Identify which cell holds the provided text, then report its (x, y) central coordinate. 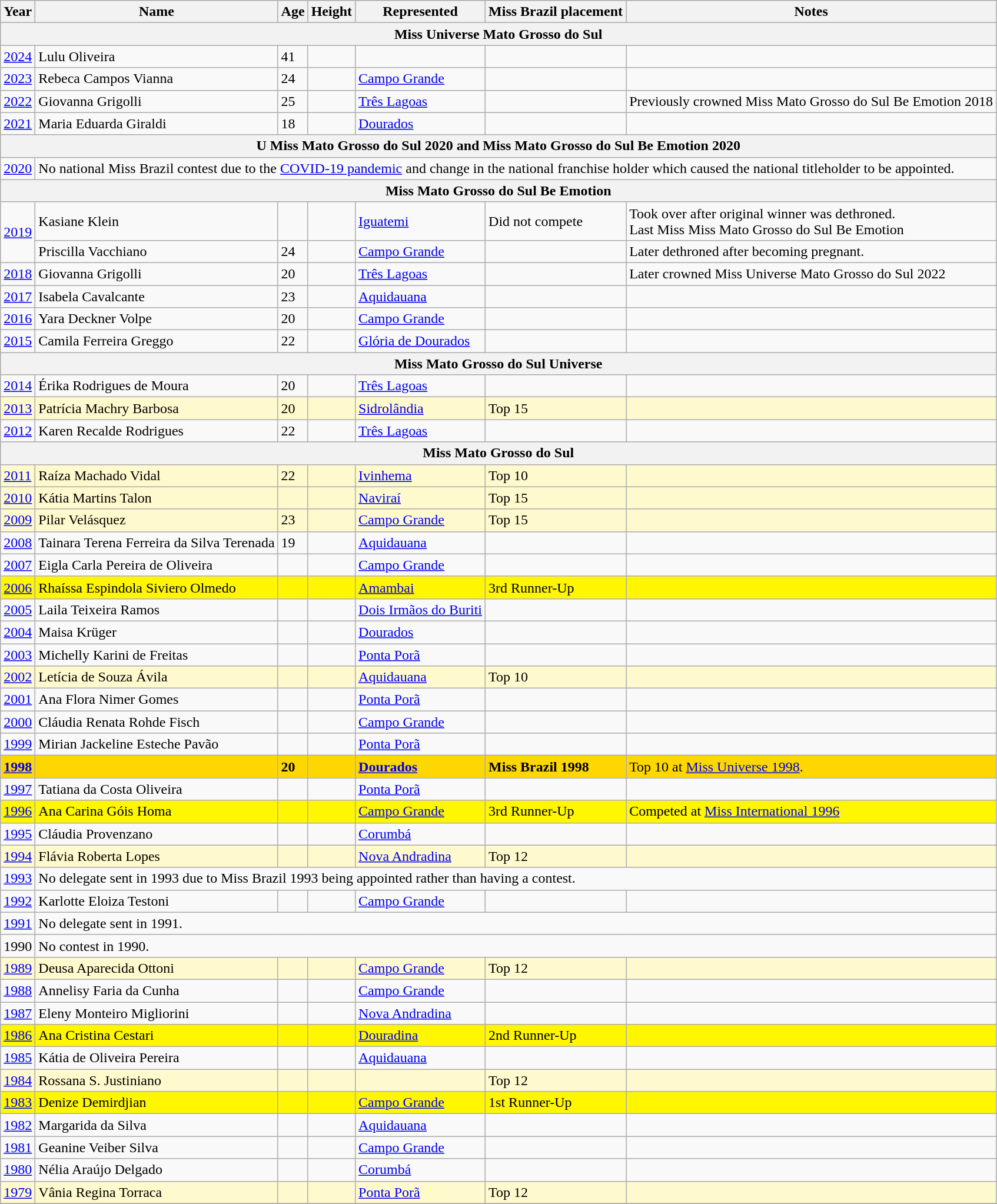
Top 10 at Miss Universe 1998. (811, 767)
Ana Cristina Cestari (157, 1036)
Laila Teixeira Ramos (157, 610)
2021 (18, 124)
2022 (18, 101)
Cláudia Renata Rohde Fisch (157, 722)
Michelly Karini de Freitas (157, 655)
Ana Carina Góis Homa (157, 811)
25 (293, 101)
2005 (18, 610)
Naviraí (420, 498)
Eigla Carla Pereira de Oliveira (157, 565)
1987 (18, 1013)
1992 (18, 901)
Mirian Jackeline Esteche Pavão (157, 744)
Deusa Aparecida Ottoni (157, 968)
1980 (18, 1170)
Miss Mato Grosso do Sul Universe (498, 364)
1991 (18, 923)
Érika Rodrigues de Moura (157, 386)
2014 (18, 386)
Iguatemi (420, 221)
1983 (18, 1103)
Rossana S. Justiniano (157, 1080)
Miss Brazil 1998 (556, 767)
2009 (18, 520)
No delegate sent in 1991. (516, 923)
Pilar Velásquez (157, 520)
2001 (18, 700)
Age (293, 12)
Did not compete (556, 221)
2011 (18, 475)
2010 (18, 498)
2003 (18, 655)
Denize Demirdjian (157, 1103)
Kátia de Oliveira Pereira (157, 1058)
Nélia Araújo Delgado (157, 1170)
Tatiana da Costa Oliveira (157, 789)
Kasiane Klein (157, 221)
1st Runner-Up (556, 1103)
1982 (18, 1125)
Camila Ferreira Greggo (157, 341)
2020 (18, 168)
Miss Mato Grosso do Sul (498, 453)
2015 (18, 341)
Douradina (420, 1036)
1981 (18, 1148)
Geanine Veiber Silva (157, 1148)
1997 (18, 789)
1999 (18, 744)
Priscilla Vacchiano (157, 251)
2018 (18, 274)
Raíza Machado Vidal (157, 475)
Maisa Krüger (157, 632)
Eleny Monteiro Migliorini (157, 1013)
2023 (18, 79)
1988 (18, 990)
2nd Runner-Up (556, 1036)
Height (331, 12)
Annelisy Faria da Cunha (157, 990)
Amambai (420, 587)
Ana Flora Nimer Gomes (157, 700)
Tainara Terena Ferreira da Silva Terenada (157, 543)
Cláudia Provenzano (157, 834)
Later crowned Miss Universe Mato Grosso do Sul 2022 (811, 274)
Previously crowned Miss Mato Grosso do Sul Be Emotion 2018 (811, 101)
Competed at Miss International 1996 (811, 811)
Karlotte Eloiza Testoni (157, 901)
2016 (18, 319)
2017 (18, 296)
Patrícia Machry Barbosa (157, 408)
Yara Deckner Volpe (157, 319)
1986 (18, 1036)
Sidrolândia (420, 408)
Notes (811, 12)
Rebeca Campos Vianna (157, 79)
2013 (18, 408)
Flávia Roberta Lopes (157, 856)
No delegate sent in 1993 due to Miss Brazil 1993 being appointed rather than having a contest. (516, 879)
2008 (18, 543)
1984 (18, 1080)
1985 (18, 1058)
1995 (18, 834)
19 (293, 543)
2006 (18, 587)
U Miss Mato Grosso do Sul 2020 and Miss Mato Grosso do Sul Be Emotion 2020 (498, 146)
Later dethroned after becoming pregnant. (811, 251)
Margarida da Silva (157, 1125)
2007 (18, 565)
Maria Eduarda Giraldi (157, 124)
Karen Recalde Rodrigues (157, 431)
1994 (18, 856)
1996 (18, 811)
Rhaíssa Espindola Siviero Olmedo (157, 587)
2002 (18, 677)
2012 (18, 431)
Isabela Cavalcante (157, 296)
2019 (18, 232)
Kátia Martins Talon (157, 498)
Miss Universe Mato Grosso do Sul (498, 34)
Dois Irmãos do Buriti (420, 610)
Year (18, 12)
Miss Brazil placement (556, 12)
Letícia de Souza Ávila (157, 677)
Name (157, 12)
Ivinhema (420, 475)
18 (293, 124)
Glória de Dourados (420, 341)
Vânia Regina Torraca (157, 1192)
1998 (18, 767)
1979 (18, 1192)
41 (293, 56)
2000 (18, 722)
1990 (18, 946)
Represented (420, 12)
1989 (18, 968)
Took over after original winner was dethroned.Last Miss Miss Mato Grosso do Sul Be Emotion (811, 221)
1993 (18, 879)
Lulu Oliveira (157, 56)
Miss Mato Grosso do Sul Be Emotion (498, 191)
No contest in 1990. (516, 946)
2024 (18, 56)
2004 (18, 632)
